Detect which cell encompasses the target text, then output its [X, Y] center coordinate. 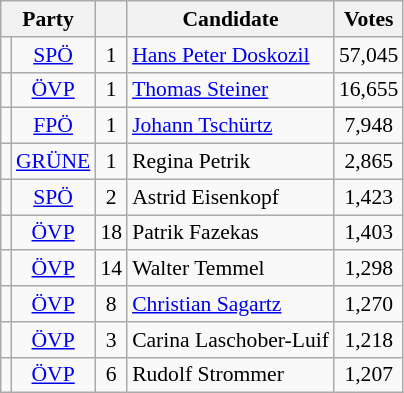
1,270 [368, 304]
2,865 [368, 162]
1,218 [368, 340]
18 [111, 233]
Candidate [230, 19]
Votes [368, 19]
Rudolf Strommer [230, 375]
57,045 [368, 55]
1,207 [368, 375]
Johann Tschürtz [230, 126]
Christian Sagartz [230, 304]
14 [111, 269]
3 [111, 340]
Patrik Fazekas [230, 233]
1,298 [368, 269]
GRÜNE [53, 162]
16,655 [368, 90]
7,948 [368, 126]
8 [111, 304]
1,403 [368, 233]
Carina Laschober-Luif [230, 340]
Regina Petrik [230, 162]
1,423 [368, 197]
2 [111, 197]
Walter Temmel [230, 269]
Astrid Eisenkopf [230, 197]
FPÖ [53, 126]
Thomas Steiner [230, 90]
Hans Peter Doskozil [230, 55]
6 [111, 375]
Party [48, 19]
